Find where the given text appears and provide that cell's center as (x, y) coordinate. 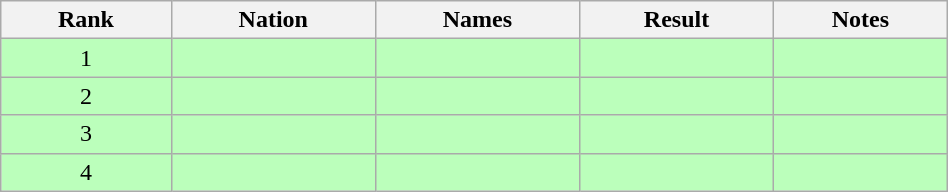
2 (86, 96)
3 (86, 134)
Result (676, 20)
4 (86, 172)
Nation (273, 20)
Names (477, 20)
Notes (861, 20)
1 (86, 58)
Rank (86, 20)
